Search for the cell housing the specified text and yield its [X, Y] center coordinate. 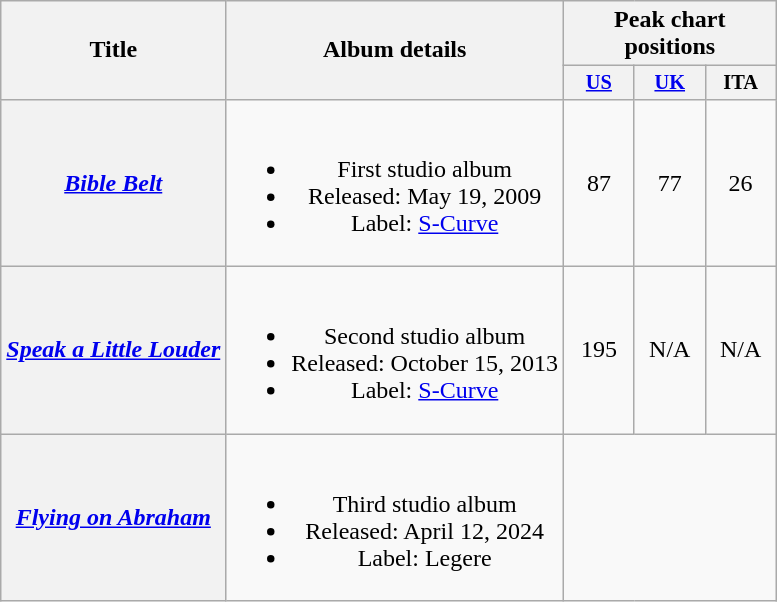
First studio albumReleased: May 19, 2009Label: S-Curve [395, 182]
US [598, 83]
Peak chart positions [670, 34]
87 [598, 182]
Title [114, 50]
77 [670, 182]
26 [740, 182]
Bible Belt [114, 182]
Flying on Abraham [114, 518]
Third studio albumReleased: April 12, 2024Label: Legere [395, 518]
ITA [740, 83]
UK [670, 83]
Album details [395, 50]
195 [598, 350]
Second studio albumReleased: October 15, 2013Label: S-Curve [395, 350]
Speak a Little Louder [114, 350]
